Determine the (X, Y) coordinate at the center of the cell enclosing the given text.  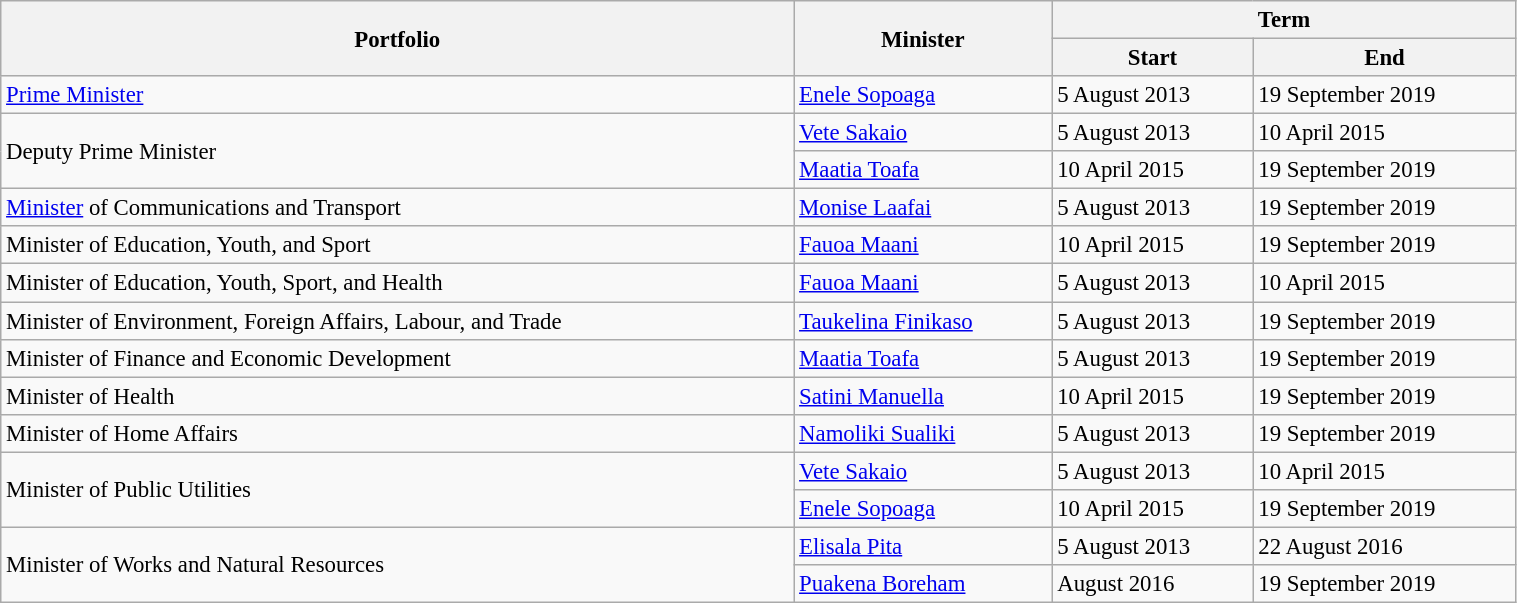
Minister of Finance and Economic Development (398, 358)
Prime Minister (398, 95)
Term (1284, 20)
Elisala Pita (923, 546)
Minister of Education, Youth, Sport, and Health (398, 283)
Monise Laafai (923, 208)
Minister of Education, Youth, and Sport (398, 245)
Start (1152, 58)
Taukelina Finikaso (923, 321)
Minister (923, 38)
Minister of Public Utilities (398, 490)
Puakena Boreham (923, 584)
Minister of Environment, Foreign Affairs, Labour, and Trade (398, 321)
Minister of Health (398, 396)
Satini Manuella (923, 396)
Minister of Home Affairs (398, 433)
Namoliki Sualiki (923, 433)
Portfolio (398, 38)
August 2016 (1152, 584)
Deputy Prime Minister (398, 152)
Minister of Communications and Transport (398, 208)
22 August 2016 (1384, 546)
End (1384, 58)
Minister of Works and Natural Resources (398, 564)
